Scan for the cell matching the given text and deliver its [x, y] coordinate at center. 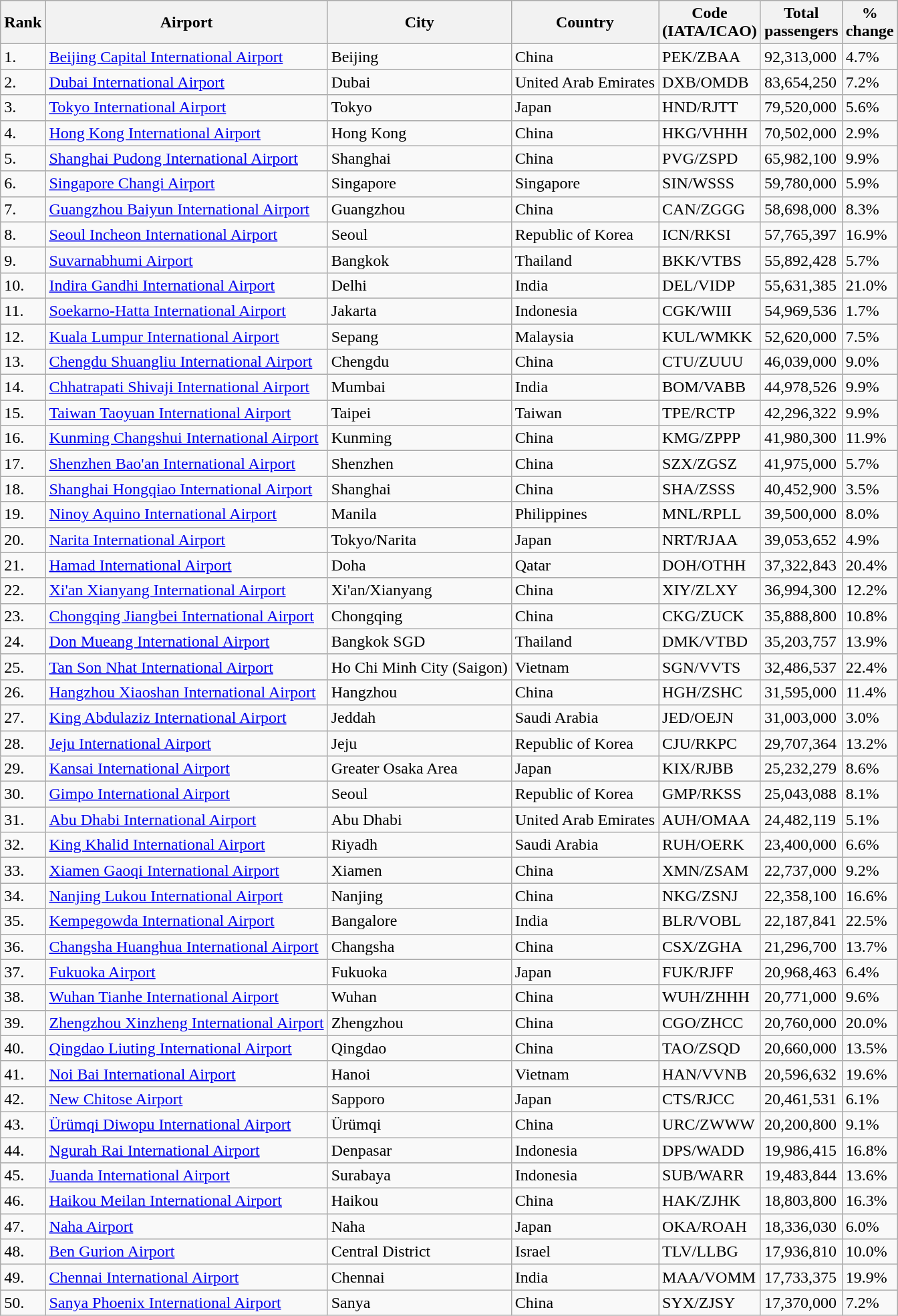
DEL/VIDP [710, 285]
Don Mueang International Airport [186, 641]
13.9% [870, 641]
Haikou [420, 1201]
PVG/ZSPD [710, 158]
22.5% [870, 921]
Mumbai [420, 387]
8. [23, 234]
KIX/RJBB [710, 769]
50. [23, 1303]
Dubai [420, 82]
24,482,119 [801, 820]
83,654,250 [801, 82]
Qatar [585, 565]
OKA/ROAH [710, 1226]
5.6% [870, 108]
79,520,000 [801, 108]
Tokyo International Airport [186, 108]
29,707,364 [801, 744]
11.4% [870, 692]
Chennai International Airport [186, 1277]
Xi'an/Xianyang [420, 591]
49. [23, 1277]
13.6% [870, 1176]
7.5% [870, 336]
46. [23, 1201]
54,969,536 [801, 311]
92,313,000 [801, 57]
44,978,526 [801, 387]
KMG/ZPPP [710, 438]
DXB/OMDB [710, 82]
31,595,000 [801, 692]
16.3% [870, 1201]
11.9% [870, 438]
Chhatrapati Shivaji International Airport [186, 387]
27. [23, 717]
XMN/ZSAM [710, 870]
Soekarno-Hatta International Airport [186, 311]
22,737,000 [801, 870]
Dubai International Airport [186, 82]
Suvarnabhumi Airport [186, 260]
35. [23, 921]
New Chitose Airport [186, 1099]
Seoul Incheon International Airport [186, 234]
10. [23, 285]
16.8% [870, 1150]
23,400,000 [801, 845]
Haikou Meilan International Airport [186, 1201]
21.0% [870, 285]
Denpasar [420, 1150]
20.0% [870, 1023]
MNL/RPLL [710, 514]
20,660,000 [801, 1048]
12. [23, 336]
WUH/ZHHH [710, 997]
Sanya Phoenix International Airport [186, 1303]
41,980,300 [801, 438]
6.1% [870, 1099]
CTS/RJCC [710, 1099]
18,803,800 [801, 1201]
5. [23, 158]
3. [23, 108]
Abu Dhabi International Airport [186, 820]
CSX/ZGHA [710, 947]
TAO/ZSQD [710, 1048]
Taipei [420, 413]
28. [23, 744]
22.4% [870, 667]
4. [23, 133]
48. [23, 1252]
Sepang [420, 336]
BLR/VOBL [710, 921]
3.5% [870, 489]
23. [23, 616]
SHA/ZSSS [710, 489]
26. [23, 692]
Qingdao [420, 1048]
57,765,397 [801, 234]
6.4% [870, 972]
Beijing Capital International Airport [186, 57]
39,500,000 [801, 514]
Ürümqi Diwopu International Airport [186, 1124]
CKG/ZUCK [710, 616]
22. [23, 591]
Rank [23, 23]
Hamad International Airport [186, 565]
Kempegowda International Airport [186, 921]
Hong Kong [420, 133]
Taiwan Taoyuan International Airport [186, 413]
16.9% [870, 234]
Bangkok SGD [420, 641]
King Khalid International Airport [186, 845]
Fukuoka [420, 972]
SZX/ZGSZ [710, 464]
Country [585, 23]
Shanghai Pudong International Airport [186, 158]
BOM/VABB [710, 387]
30. [23, 794]
XIY/ZLXY [710, 591]
37. [23, 972]
18. [23, 489]
40,452,900 [801, 489]
43. [23, 1124]
PEK/ZBAA [710, 57]
7. [23, 209]
5.1% [870, 820]
16. [23, 438]
Shenzhen Bao'an International Airport [186, 464]
Juanda International Airport [186, 1176]
5.9% [870, 184]
9.0% [870, 362]
%change [870, 23]
47. [23, 1226]
17. [23, 464]
Shanghai Hongqiao International Airport [186, 489]
20. [23, 540]
70,502,000 [801, 133]
CAN/ZGGG [710, 209]
25. [23, 667]
DOH/OTHH [710, 565]
16.6% [870, 896]
19.9% [870, 1277]
Kunming Changshui International Airport [186, 438]
35,888,800 [801, 616]
Tan Son Nhat International Airport [186, 667]
20,760,000 [801, 1023]
19. [23, 514]
Qingdao Liuting International Airport [186, 1048]
8.0% [870, 514]
15. [23, 413]
Chongqing Jiangbei International Airport [186, 616]
Abu Dhabi [420, 820]
42,296,322 [801, 413]
Israel [585, 1252]
Wuhan Tianhe International Airport [186, 997]
AUH/OMAA [710, 820]
Tokyo [420, 108]
8.1% [870, 794]
65,982,100 [801, 158]
25,043,088 [801, 794]
GMP/RKSS [710, 794]
Doha [420, 565]
20,596,632 [801, 1074]
Taiwan [585, 413]
ICN/RKSI [710, 234]
Chengdu [420, 362]
Manila [420, 514]
20,200,800 [801, 1124]
25,232,279 [801, 769]
8.3% [870, 209]
KUL/WMKK [710, 336]
Code(IATA/ICAO) [710, 23]
HND/RJTT [710, 108]
31. [23, 820]
11. [23, 311]
Nanjing Lukou International Airport [186, 896]
52,620,000 [801, 336]
Tokyo/Narita [420, 540]
24. [23, 641]
6.6% [870, 845]
36. [23, 947]
46,039,000 [801, 362]
City [420, 23]
Changsha Huanghua International Airport [186, 947]
Greater Osaka Area [420, 769]
13.5% [870, 1048]
Jeddah [420, 717]
Sanya [420, 1303]
8.6% [870, 769]
Sapporo [420, 1099]
55,631,385 [801, 285]
HGH/ZSHC [710, 692]
Ho Chi Minh City (Saigon) [420, 667]
13.2% [870, 744]
9.6% [870, 997]
Airport [186, 23]
Xiamen Gaoqi International Airport [186, 870]
TPE/RCTP [710, 413]
6.0% [870, 1226]
55,892,428 [801, 260]
Guangzhou Baiyun International Airport [186, 209]
19,986,415 [801, 1150]
SUB/WARR [710, 1176]
20,771,000 [801, 997]
Singapore Changi Airport [186, 184]
SYX/ZJSY [710, 1303]
Bangkok [420, 260]
HKG/VHHH [710, 133]
Xiamen [420, 870]
Central District [420, 1252]
Ben Gurion Airport [186, 1252]
9. [23, 260]
Changsha [420, 947]
10.8% [870, 616]
3.0% [870, 717]
DMK/VTBD [710, 641]
MAA/VOMM [710, 1277]
FUK/RJFF [710, 972]
20,461,531 [801, 1099]
Nanjing [420, 896]
Shenzhen [420, 464]
4.7% [870, 57]
41,975,000 [801, 464]
Philippines [585, 514]
CTU/ZUUU [710, 362]
13.7% [870, 947]
1. [23, 57]
18,336,030 [801, 1226]
Beijing [420, 57]
BKK/VTBS [710, 260]
Riyadh [420, 845]
Kuala Lumpur International Airport [186, 336]
CGK/WIII [710, 311]
19,483,844 [801, 1176]
Ngurah Rai International Airport [186, 1150]
Fukuoka Airport [186, 972]
Bangalore [420, 921]
Kunming [420, 438]
40. [23, 1048]
Hong Kong International Airport [186, 133]
39. [23, 1023]
32. [23, 845]
22,358,100 [801, 896]
Hangzhou Xiaoshan International Airport [186, 692]
Xi'an Xianyang International Airport [186, 591]
Hangzhou [420, 692]
NKG/ZSNJ [710, 896]
17,370,000 [801, 1303]
DPS/WADD [710, 1150]
CGO/ZHCC [710, 1023]
Indira Gandhi International Airport [186, 285]
14. [23, 387]
59,780,000 [801, 184]
42. [23, 1099]
38. [23, 997]
33. [23, 870]
Naha [420, 1226]
Hanoi [420, 1074]
36,994,300 [801, 591]
King Abdulaziz International Airport [186, 717]
12.2% [870, 591]
9.1% [870, 1124]
Jakarta [420, 311]
21,296,700 [801, 947]
20.4% [870, 565]
HAK/ZJHK [710, 1201]
29. [23, 769]
Jeju [420, 744]
20,968,463 [801, 972]
21. [23, 565]
2. [23, 82]
Chengdu Shuangliu International Airport [186, 362]
22,187,841 [801, 921]
4.9% [870, 540]
Wuhan [420, 997]
44. [23, 1150]
TLV/LLBG [710, 1252]
Surabaya [420, 1176]
Chongqing [420, 616]
13. [23, 362]
10.0% [870, 1252]
Jeju International Airport [186, 744]
17,936,810 [801, 1252]
Zhengzhou [420, 1023]
Narita International Airport [186, 540]
URC/ZWWW [710, 1124]
Malaysia [585, 336]
Zhengzhou Xinzheng International Airport [186, 1023]
HAN/VVNB [710, 1074]
SIN/WSSS [710, 184]
35,203,757 [801, 641]
Totalpassengers [801, 23]
Noi Bai International Airport [186, 1074]
Gimpo International Airport [186, 794]
Kansai International Airport [186, 769]
NRT/RJAA [710, 540]
JED/OEJN [710, 717]
Guangzhou [420, 209]
SGN/VVTS [710, 667]
37,322,843 [801, 565]
1.7% [870, 311]
Delhi [420, 285]
Naha Airport [186, 1226]
6. [23, 184]
32,486,537 [801, 667]
31,003,000 [801, 717]
41. [23, 1074]
Ürümqi [420, 1124]
45. [23, 1176]
RUH/OERK [710, 845]
19.6% [870, 1074]
CJU/RKPC [710, 744]
34. [23, 896]
2.9% [870, 133]
39,053,652 [801, 540]
Ninoy Aquino International Airport [186, 514]
58,698,000 [801, 209]
17,733,375 [801, 1277]
Chennai [420, 1277]
9.2% [870, 870]
